Identify which cell holds the provided text, then report its [X, Y] central coordinate. 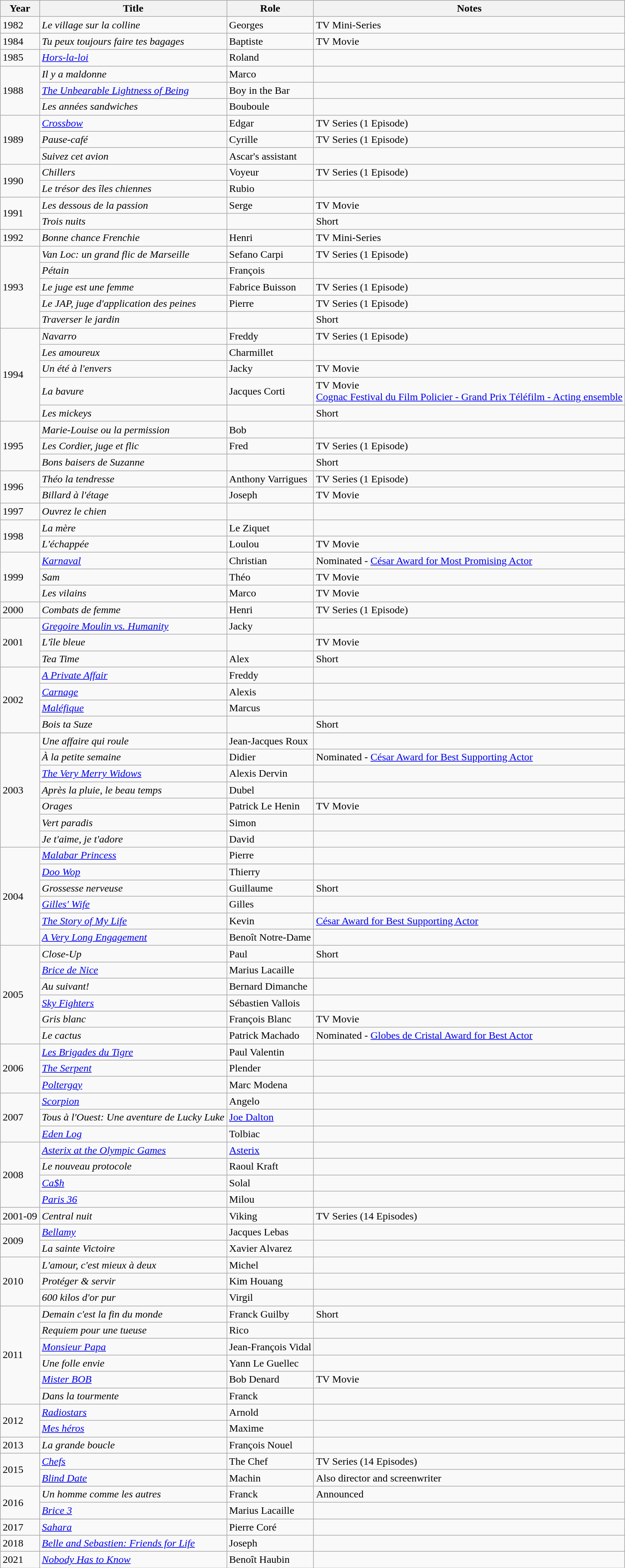
A Private Affair [133, 675]
Joe Dalton [270, 1117]
L'amour, c'est mieux à deux [133, 1265]
1998 [20, 536]
Navarro [133, 336]
2017 [20, 1527]
Benoît Haubin [270, 1560]
Fabrice Buisson [270, 287]
Didier [270, 757]
Suivez cet avion [133, 156]
Voyeur [270, 172]
Bernard Dimanche [270, 986]
Notes [469, 9]
Mes héros [133, 1429]
2007 [20, 1117]
François [270, 271]
Un été à l'envers [133, 369]
The Serpent [133, 1068]
Nominated - César Award for Best Supporting Actor [469, 757]
Role [270, 9]
Bois ta Suze [133, 724]
François Nouel [270, 1445]
Pause-café [133, 139]
À la petite semaine [133, 757]
2018 [20, 1543]
Bons baisers de Suzanne [133, 462]
Traverser le jardin [133, 320]
Alexis [270, 691]
Milou [270, 1199]
Bouboule [270, 107]
Les amoureux [133, 352]
Cyrille [270, 139]
Le trésor des îles chiennes [133, 188]
Après la pluie, le beau temps [133, 790]
L'échappée [133, 544]
Asterix [270, 1150]
Les Brigades du Tigre [133, 1052]
Marcus [270, 708]
1991 [20, 213]
2002 [20, 700]
Billard à l'étage [133, 495]
Year [20, 9]
Announced [469, 1494]
2010 [20, 1281]
Dubel [270, 790]
1989 [20, 139]
Ascar's assistant [270, 156]
Trois nuits [133, 222]
Baptiste [270, 41]
Orages [133, 806]
1988 [20, 90]
Crossbow [133, 123]
1984 [20, 41]
Poltergay [133, 1085]
Also director and screenwriter [469, 1478]
Gregoire Moulin vs. Humanity [133, 626]
Yann Le Guellec [270, 1363]
Paul [270, 954]
Loulou [270, 544]
Nominated - César Award for Most Promising Actor [469, 561]
1995 [20, 446]
Sefano Carpi [270, 254]
Sky Fighters [133, 1003]
Protéger & servir [133, 1281]
Gris blanc [133, 1019]
Brice de Nice [133, 970]
Chefs [133, 1461]
1994 [20, 374]
Chillers [133, 172]
Théo la tendresse [133, 479]
Grossesse nerveuse [133, 888]
Viking [270, 1216]
The Chef [270, 1461]
Serge [270, 205]
Eden Log [133, 1134]
Guillaume [270, 888]
Ca$h [133, 1183]
Requiem pour une tueuse [133, 1330]
Bonne chance Frenchie [133, 238]
Plender [270, 1068]
Patrick Machado [270, 1036]
Machin [270, 1478]
Fred [270, 446]
2016 [20, 1502]
2003 [20, 790]
Central nuit [133, 1216]
2001-09 [20, 1216]
Un homme comme les autres [133, 1494]
Une affaire qui roule [133, 741]
2005 [20, 994]
Nominated - Globes de Cristal Award for Best Actor [469, 1036]
TV MovieCognac Festival du Film Policier - Grand Prix Téléfilm - Acting ensemble [469, 391]
Title [133, 9]
Ouvrez le chien [133, 512]
Virgil [270, 1298]
600 kilos d'or pur [133, 1298]
Tu peux toujours faire tes bagages [133, 41]
1996 [20, 487]
Thierry [270, 872]
Christian [270, 561]
Tolbiac [270, 1134]
The Unbearable Lightness of Being [133, 90]
2006 [20, 1068]
1985 [20, 58]
Malabar Princess [133, 855]
Le nouveau protocole [133, 1167]
Michel [270, 1265]
Bob Denard [270, 1380]
A Very Long Engagement [133, 937]
2000 [20, 610]
Combats de femme [133, 610]
Nobody Has to Know [133, 1560]
Angelo [270, 1101]
Rico [270, 1330]
Bellamy [133, 1232]
David [270, 839]
Arnold [270, 1412]
Pierre Coré [270, 1527]
2011 [20, 1355]
Bob [270, 429]
Les vilains [133, 593]
Je t'aime, je t'adore [133, 839]
Xavier Alvarez [270, 1248]
Kevin [270, 921]
2008 [20, 1175]
Sahara [133, 1527]
1990 [20, 180]
Alex [270, 659]
2013 [20, 1445]
Rubio [270, 188]
Une folle envie [133, 1363]
2012 [20, 1420]
Doo Wop [133, 872]
Blind Date [133, 1478]
Marc Modena [270, 1085]
Charmillet [270, 352]
1982 [20, 25]
2009 [20, 1240]
Karnaval [133, 561]
Les années sandwiches [133, 107]
Maxime [270, 1429]
Tous à l'Ouest: Une aventure de Lucky Luke [133, 1117]
Pétain [133, 271]
Les mickeys [133, 413]
Vert paradis [133, 823]
Théo [270, 577]
1999 [20, 577]
Scorpion [133, 1101]
2021 [20, 1560]
Les dessous de la passion [133, 205]
La sainte Victoire [133, 1248]
Raoul Kraft [270, 1167]
1992 [20, 238]
Roland [270, 58]
Patrick Le Henin [270, 806]
Alexis Dervin [270, 774]
1993 [20, 287]
Benoît Notre-Dame [270, 937]
Paul Valentin [270, 1052]
Jacques Lebas [270, 1232]
Franck Guilby [270, 1314]
Van Loc: un grand flic de Marseille [133, 254]
La mère [133, 528]
Jean-Jacques Roux [270, 741]
Belle and Sebastien: Friends for Life [133, 1543]
1997 [20, 512]
Edgar [270, 123]
Radiostars [133, 1412]
Kim Houang [270, 1281]
Dans la tourmente [133, 1396]
La bavure [133, 391]
Solal [270, 1183]
Asterix at the Olympic Games [133, 1150]
Jean-François Vidal [270, 1347]
Les Cordier, juge et flic [133, 446]
Sébastien Vallois [270, 1003]
La grande boucle [133, 1445]
Anthony Varrigues [270, 479]
Le JAP, juge d'application des peines [133, 303]
Hors-la-loi [133, 58]
Brice 3 [133, 1510]
Demain c'est la fin du monde [133, 1314]
Gilles' Wife [133, 904]
The Story of My Life [133, 921]
Tea Time [133, 659]
Mister BOB [133, 1380]
Paris 36 [133, 1199]
Maléfique [133, 708]
Simon [270, 823]
Le juge est une femme [133, 287]
Georges [270, 25]
Boy in the Bar [270, 90]
Marie-Louise ou la permission [133, 429]
2015 [20, 1469]
Le village sur la colline [133, 25]
Au suivant! [133, 986]
César Award for Best Supporting Actor [469, 921]
Jacques Corti [270, 391]
Gilles [270, 904]
Le Ziquet [270, 528]
The Very Merry Widows [133, 774]
Carnage [133, 691]
Close-Up [133, 954]
2004 [20, 896]
François Blanc [270, 1019]
2001 [20, 642]
Le cactus [133, 1036]
Monsieur Papa [133, 1347]
Sam [133, 577]
L'île bleue [133, 642]
Il y a maldonne [133, 74]
